Pinpoint the cell where the given text exists, returning its [X, Y] midpoint coordinate. 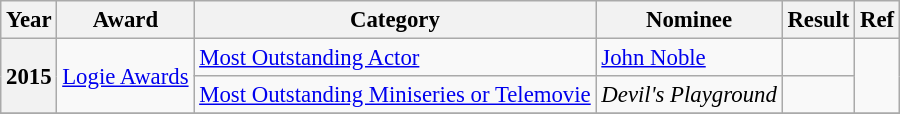
Result [818, 20]
Nominee [689, 20]
John Noble [689, 58]
Logie Awards [126, 76]
Award [126, 20]
Most Outstanding Actor [395, 58]
Year [29, 20]
Devil's Playground [689, 95]
Category [395, 20]
2015 [29, 76]
Ref [878, 20]
Most Outstanding Miniseries or Telemovie [395, 95]
